Find where the given text appears and provide that cell's center as (X, Y) coordinate. 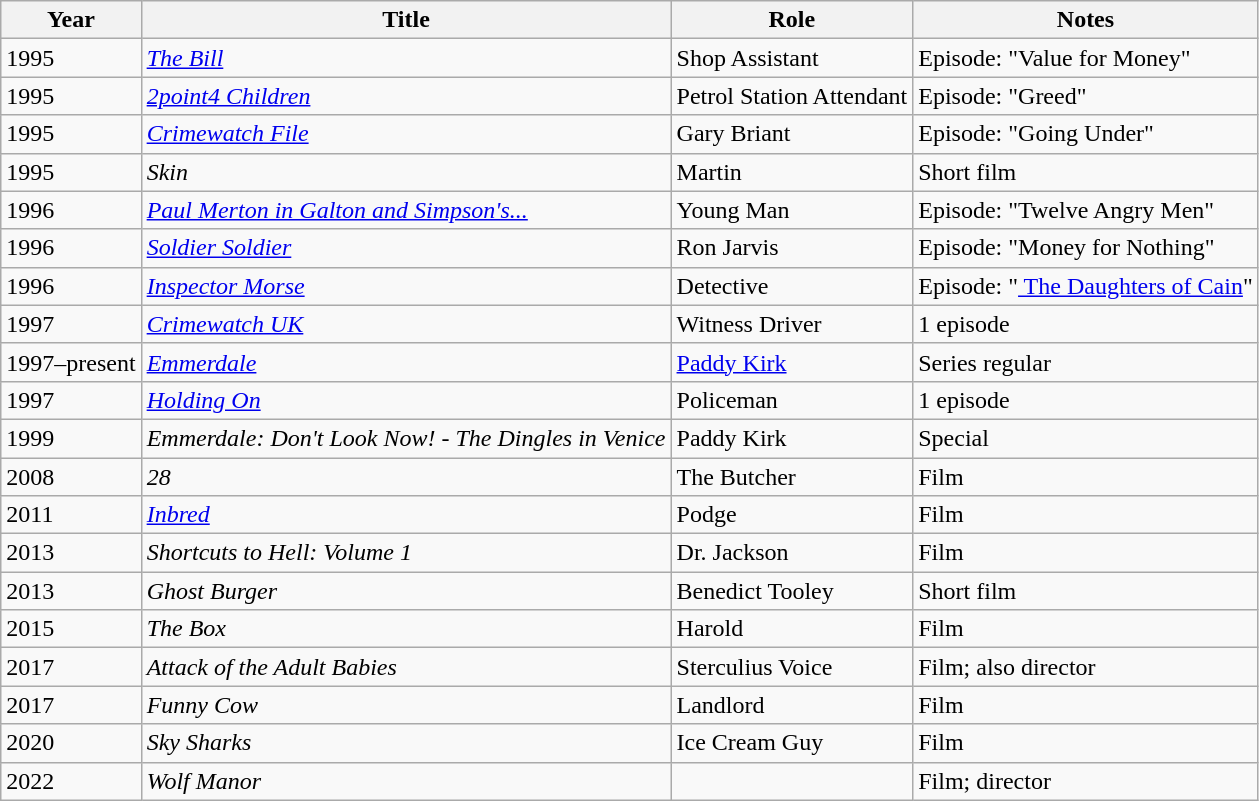
Title (406, 20)
Petrol Station Attendant (792, 96)
Shortcuts to Hell: Volume 1 (406, 553)
The Butcher (792, 477)
Benedict Tooley (792, 591)
Film; also director (1086, 667)
Series regular (1086, 362)
Podge (792, 515)
Ice Cream Guy (792, 743)
Sterculius Voice (792, 667)
Episode: "Greed" (1086, 96)
Ghost Burger (406, 591)
2020 (71, 743)
1997–present (71, 362)
Episode: "Twelve Angry Men" (1086, 210)
Shop Assistant (792, 58)
Gary Briant (792, 134)
Crimewatch File (406, 134)
Holding On (406, 400)
Young Man (792, 210)
2011 (71, 515)
Episode: " The Daughters of Cain" (1086, 286)
Landlord (792, 705)
Episode: "Going Under" (1086, 134)
The Box (406, 629)
Skin (406, 172)
Episode: "Value for Money" (1086, 58)
28 (406, 477)
Year (71, 20)
2015 (71, 629)
Emmerdale (406, 362)
Inbred (406, 515)
Funny Cow (406, 705)
Inspector Morse (406, 286)
2022 (71, 781)
Episode: "Money for Nothing" (1086, 248)
Role (792, 20)
Sky Sharks (406, 743)
2point4 Children (406, 96)
Emmerdale: Don't Look Now! - The Dingles in Venice (406, 438)
The Bill (406, 58)
Crimewatch UK (406, 324)
Ron Jarvis (792, 248)
1999 (71, 438)
Attack of the Adult Babies (406, 667)
2008 (71, 477)
Wolf Manor (406, 781)
Film; director (1086, 781)
Soldier Soldier (406, 248)
Witness Driver (792, 324)
Harold (792, 629)
Detective (792, 286)
Paul Merton in Galton and Simpson's... (406, 210)
Policeman (792, 400)
Dr. Jackson (792, 553)
Special (1086, 438)
Martin (792, 172)
Notes (1086, 20)
